Find where the given text appears and provide that cell's center as [X, Y] coordinate. 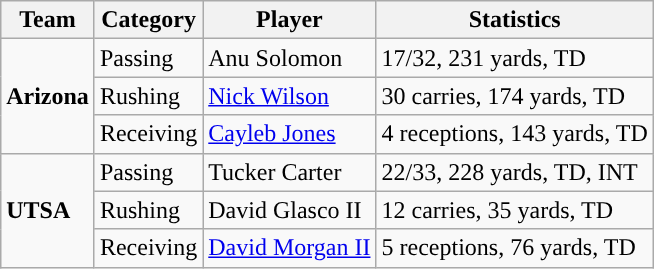
Team [48, 20]
Anu Solomon [290, 58]
Arizona [48, 96]
Cayleb Jones [290, 134]
Nick Wilson [290, 96]
4 receptions, 143 yards, TD [514, 134]
Statistics [514, 20]
David Glasco II [290, 210]
30 carries, 174 yards, TD [514, 96]
17/32, 231 yards, TD [514, 58]
Category [148, 20]
UTSA [48, 210]
22/33, 228 yards, TD, INT [514, 172]
5 receptions, 76 yards, TD [514, 248]
12 carries, 35 yards, TD [514, 210]
Player [290, 20]
David Morgan II [290, 248]
Tucker Carter [290, 172]
